Return the [X, Y] coordinate for the center point of the cell that contains the specified text.  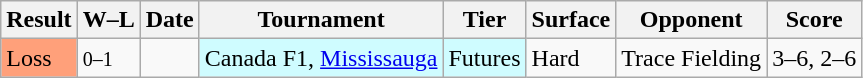
Surface [571, 20]
Loss [39, 58]
Tier [484, 20]
Hard [571, 58]
Date [170, 20]
Opponent [692, 20]
W–L [108, 20]
0–1 [108, 58]
Score [814, 20]
Result [39, 20]
Tournament [321, 20]
3–6, 2–6 [814, 58]
Futures [484, 58]
Canada F1, Mississauga [321, 58]
Trace Fielding [692, 58]
